Identify which cell holds the provided text, then report its (X, Y) central coordinate. 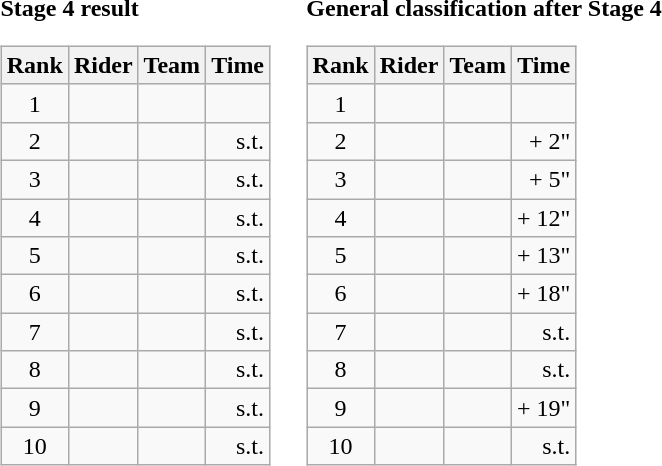
+ 18" (543, 294)
+ 5" (543, 179)
+ 12" (543, 217)
+ 19" (543, 408)
+ 13" (543, 256)
+ 2" (543, 141)
